Determine the (x, y) coordinate at the center of the cell enclosing the given text.  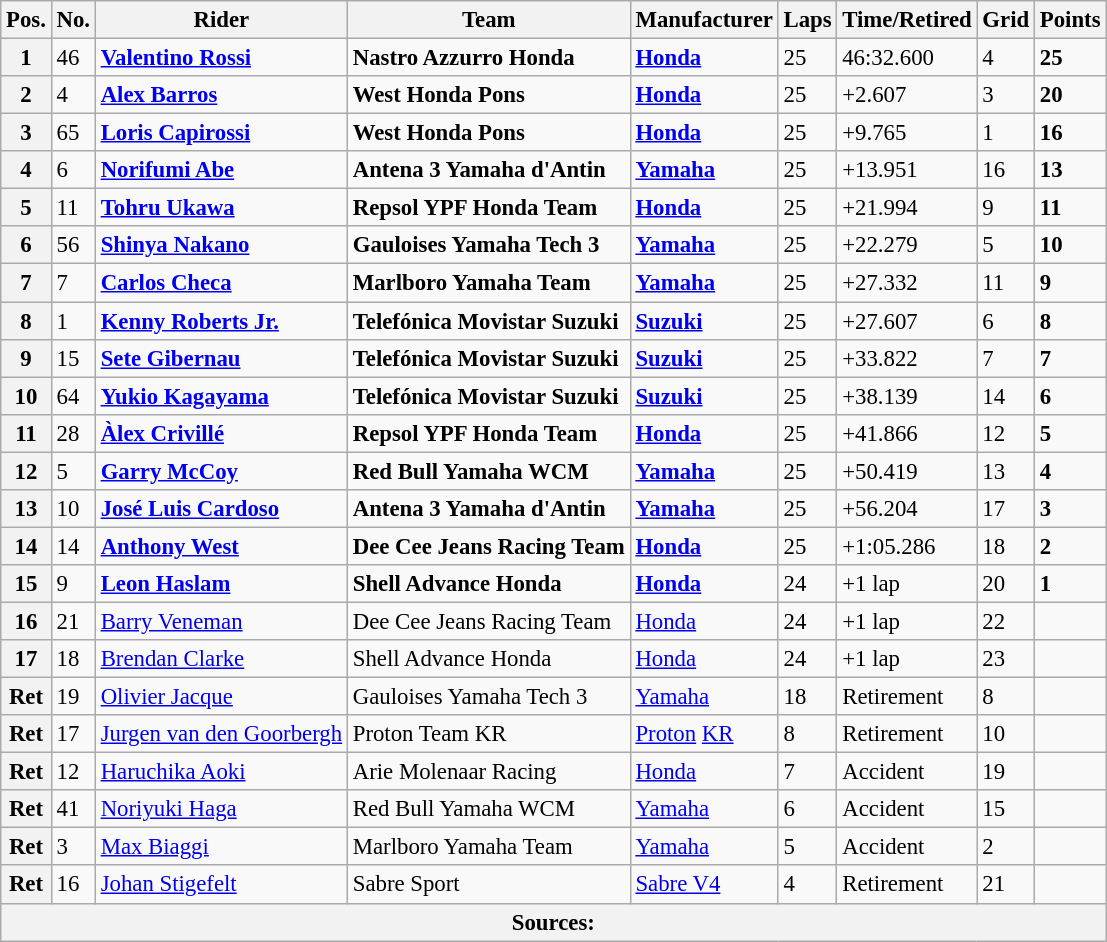
Manufacturer (704, 20)
Yukio Kagayama (221, 396)
28 (73, 433)
Barry Veneman (221, 621)
22 (1006, 621)
Team (488, 20)
Sabre Sport (488, 885)
Noriyuki Haga (221, 809)
46 (73, 58)
Points (1070, 20)
Haruchika Aoki (221, 772)
Laps (808, 20)
Alex Barros (221, 95)
23 (1006, 659)
+50.419 (907, 471)
Garry McCoy (221, 471)
+2.607 (907, 95)
+22.279 (907, 245)
+56.204 (907, 509)
Time/Retired (907, 20)
+9.765 (907, 133)
Proton KR (704, 734)
+33.822 (907, 358)
Sources: (554, 922)
64 (73, 396)
Max Biaggi (221, 847)
Norifumi Abe (221, 170)
No. (73, 20)
Leon Haslam (221, 584)
Sabre V4 (704, 885)
+38.139 (907, 396)
Pos. (26, 20)
+27.607 (907, 321)
Brendan Clarke (221, 659)
Jurgen van den Goorbergh (221, 734)
+1:05.286 (907, 546)
65 (73, 133)
Anthony West (221, 546)
Grid (1006, 20)
+21.994 (907, 208)
Nastro Azzurro Honda (488, 58)
Tohru Ukawa (221, 208)
Àlex Crivillé (221, 433)
+27.332 (907, 283)
Arie Molenaar Racing (488, 772)
56 (73, 245)
Shinya Nakano (221, 245)
Valentino Rossi (221, 58)
+41.866 (907, 433)
Johan Stigefelt (221, 885)
41 (73, 809)
46:32.600 (907, 58)
Rider (221, 20)
Loris Capirossi (221, 133)
Proton Team KR (488, 734)
Olivier Jacque (221, 697)
José Luis Cardoso (221, 509)
Carlos Checa (221, 283)
Sete Gibernau (221, 358)
Kenny Roberts Jr. (221, 321)
+13.951 (907, 170)
